Provide the (X, Y) coordinate of the cell's center where the given text is located.  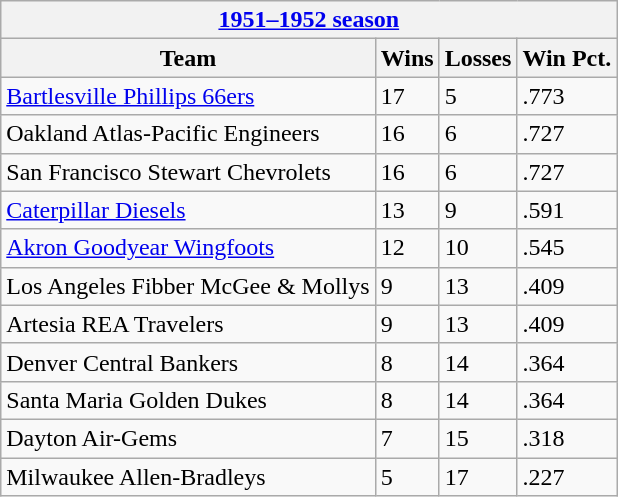
Team (188, 58)
San Francisco Stewart Chevrolets (188, 172)
Santa Maria Golden Dukes (188, 400)
Denver Central Bankers (188, 362)
.545 (567, 248)
Los Angeles Fibber McGee & Mollys (188, 286)
Bartlesville Phillips 66ers (188, 96)
Win Pct. (567, 58)
Milwaukee Allen-Bradleys (188, 477)
Artesia REA Travelers (188, 324)
12 (407, 248)
7 (407, 438)
.227 (567, 477)
Losses (478, 58)
Oakland Atlas-Pacific Engineers (188, 134)
10 (478, 248)
Akron Goodyear Wingfoots (188, 248)
.318 (567, 438)
Caterpillar Diesels (188, 210)
Dayton Air-Gems (188, 438)
15 (478, 438)
.591 (567, 210)
.773 (567, 96)
1951–1952 season (309, 20)
Wins (407, 58)
